Extract the [X, Y] coordinate from the center of the cell holding the provided text.  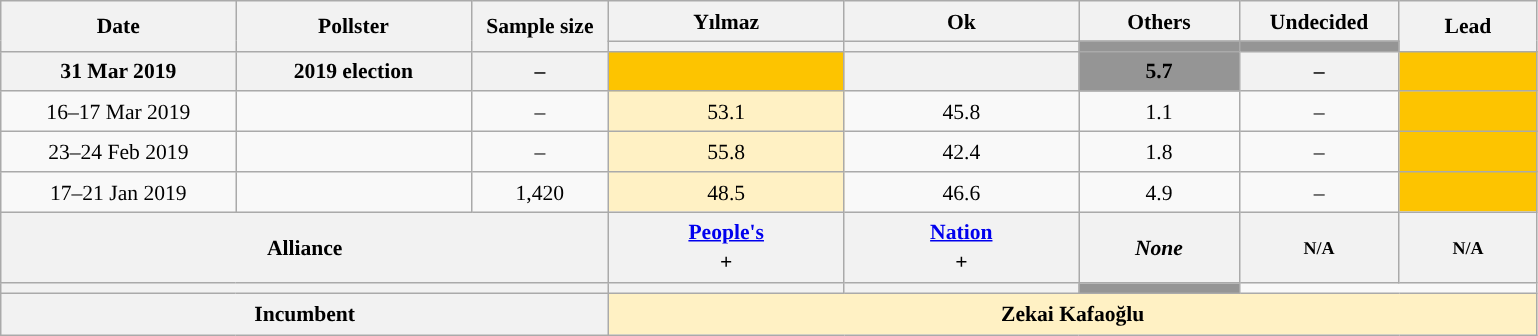
31 Mar 2019 [118, 71]
Alliance [305, 248]
5.7 [1159, 71]
55.8 [726, 152]
Incumbent [305, 315]
Ok [962, 21]
4.9 [1159, 192]
1.1 [1159, 112]
23–24 Feb 2019 [118, 152]
46.6 [962, 192]
Pollster [354, 26]
1.8 [1159, 152]
Zekai Kafaoğlu [1073, 315]
2019 election [354, 71]
48.5 [726, 192]
Yılmaz [726, 21]
People's + [726, 248]
Date [118, 26]
Others [1159, 21]
45.8 [962, 112]
42.4 [962, 152]
17–21 Jan 2019 [118, 192]
53.1 [726, 112]
16–17 Mar 2019 [118, 112]
1,420 [540, 192]
None [1159, 248]
Lead [1468, 26]
Sample size [540, 26]
Nation + [962, 248]
Undecided [1319, 21]
